Extract the [X, Y] coordinate from the center of the cell holding the provided text.  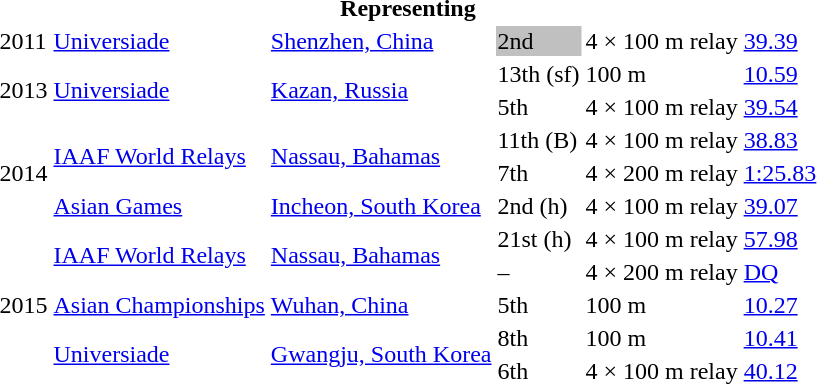
Asian Games [159, 206]
Shenzhen, China [381, 41]
13th (sf) [538, 74]
Incheon, South Korea [381, 206]
11th (B) [538, 140]
21st (h) [538, 239]
Asian Championships [159, 305]
Wuhan, China [381, 305]
8th [538, 338]
2nd [538, 41]
7th [538, 173]
Kazan, Russia [381, 90]
2nd (h) [538, 206]
– [538, 272]
